Search for the cell housing the specified text and yield its (X, Y) center coordinate. 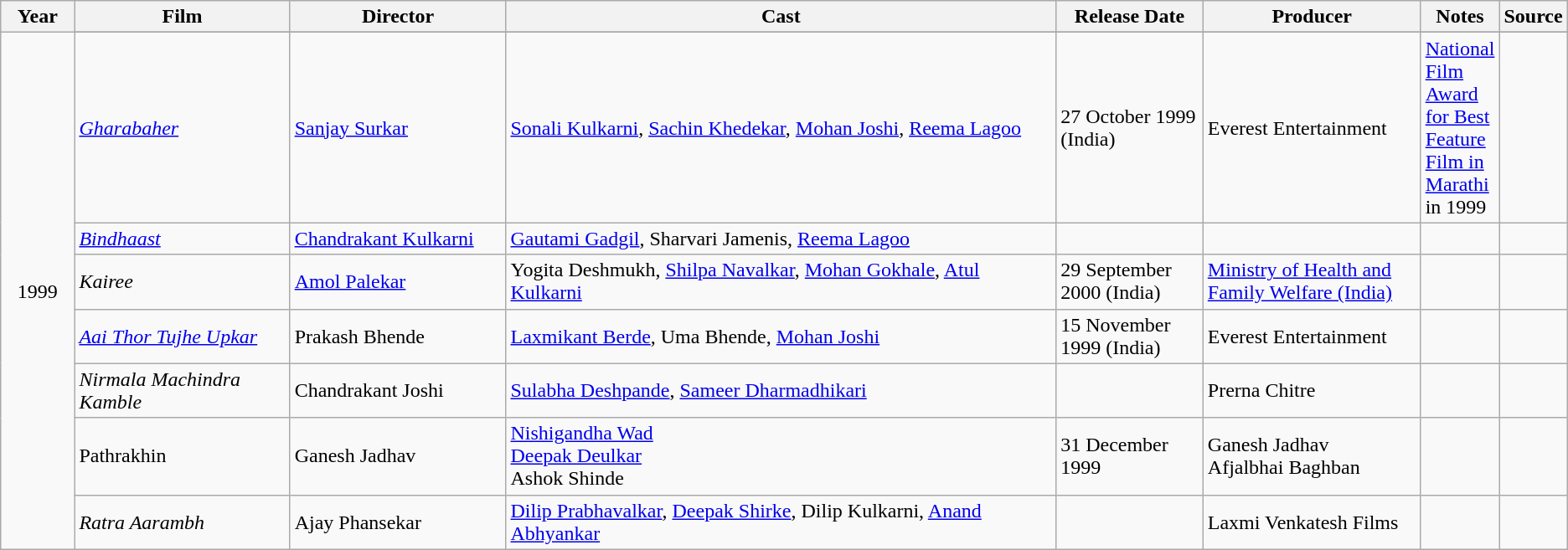
29 September 2000 (India) (1130, 281)
Cast (781, 17)
Ministry of Health and Family Welfare (India) (1312, 281)
Gautami Gadgil, Sharvari Jamenis, Reema Lagoo (781, 239)
Aai Thor Tujhe Upkar (183, 337)
Prerna Chitre (1312, 390)
Release Date (1130, 17)
Nishigandha WadDeepak DeulkarAshok Shinde (781, 456)
Ganesh Jadhav (398, 456)
Sonali Kulkarni, Sachin Khedekar, Mohan Joshi, Reema Lagoo (781, 127)
Gharabaher (183, 127)
Amol Palekar (398, 281)
Ganesh JadhavAfjalbhai Baghban (1312, 456)
Dilip Prabhavalkar, Deepak Shirke, Dilip Kulkarni, Anand Abhyankar (781, 522)
31 December 1999 (1130, 456)
Chandrakant Kulkarni (398, 239)
Year (38, 17)
15 November 1999 (India) (1130, 337)
1999 (38, 291)
Notes (1460, 17)
National Film Award for Best Feature Film in Marathi in 1999 (1460, 127)
Chandrakant Joshi (398, 390)
Pathrakhin (183, 456)
Prakash Bhende (398, 337)
Sanjay Surkar (398, 127)
Yogita Deshmukh, Shilpa Navalkar, Mohan Gokhale, Atul Kulkarni (781, 281)
Laxmi Venkatesh Films (1312, 522)
Director (398, 17)
Sulabha Deshpande, Sameer Dharmadhikari (781, 390)
Laxmikant Berde, Uma Bhende, Mohan Joshi (781, 337)
Ajay Phansekar (398, 522)
Source (1533, 17)
27 October 1999 (India) (1130, 127)
Nirmala Machindra Kamble (183, 390)
Ratra Aarambh (183, 522)
Producer (1312, 17)
Film (183, 17)
Kairee (183, 281)
Bindhaast (183, 239)
